Return [x, y] of the center of cell containing provided text 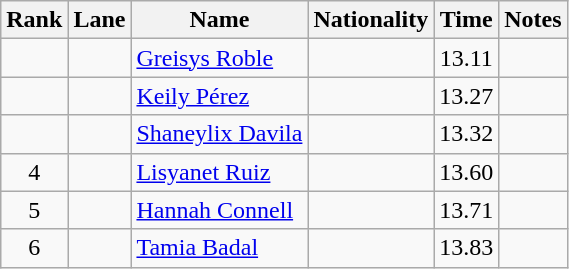
13.83 [466, 248]
Nationality [371, 20]
13.60 [466, 172]
5 [34, 210]
Rank [34, 20]
13.11 [466, 58]
Lisyanet Ruiz [220, 172]
Time [466, 20]
Shaneylix Davila [220, 134]
13.71 [466, 210]
13.27 [466, 96]
4 [34, 172]
Greisys Roble [220, 58]
Lane [100, 20]
Keily Pérez [220, 96]
Hannah Connell [220, 210]
Name [220, 20]
Notes [533, 20]
Tamia Badal [220, 248]
6 [34, 248]
13.32 [466, 134]
